Extract the (X, Y) coordinate from the center of the cell holding the provided text.  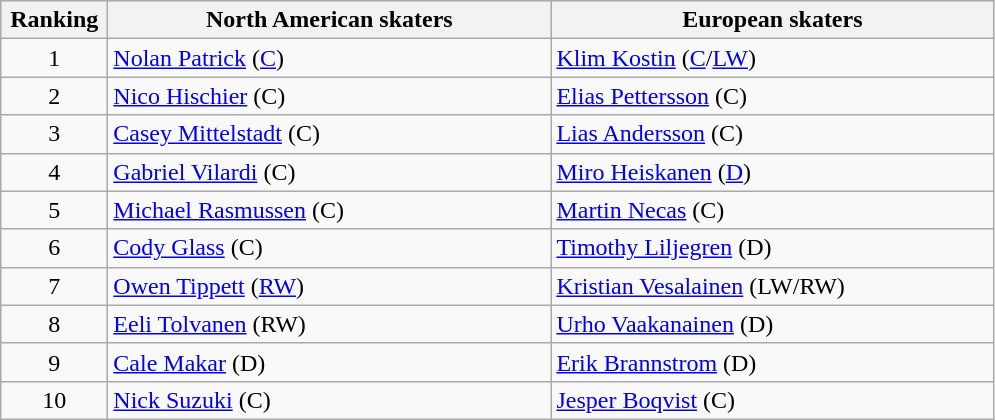
Miro Heiskanen (D) (772, 172)
Elias Pettersson (C) (772, 96)
3 (54, 134)
9 (54, 362)
Nick Suzuki (C) (330, 400)
Eeli Tolvanen (RW) (330, 324)
Jesper Boqvist (C) (772, 400)
European skaters (772, 20)
Lias Andersson (C) (772, 134)
2 (54, 96)
Martin Necas (C) (772, 210)
8 (54, 324)
Gabriel Vilardi (C) (330, 172)
7 (54, 286)
Ranking (54, 20)
6 (54, 248)
1 (54, 58)
Nolan Patrick (C) (330, 58)
Erik Brannstrom (D) (772, 362)
10 (54, 400)
North American skaters (330, 20)
Cody Glass (C) (330, 248)
Kristian Vesalainen (LW/RW) (772, 286)
5 (54, 210)
Cale Makar (D) (330, 362)
Owen Tippett (RW) (330, 286)
Nico Hischier (C) (330, 96)
Timothy Liljegren (D) (772, 248)
Klim Kostin (C/LW) (772, 58)
Urho Vaakanainen (D) (772, 324)
Casey Mittelstadt (C) (330, 134)
4 (54, 172)
Michael Rasmussen (C) (330, 210)
